Identify which cell holds the provided text, then report its (x, y) central coordinate. 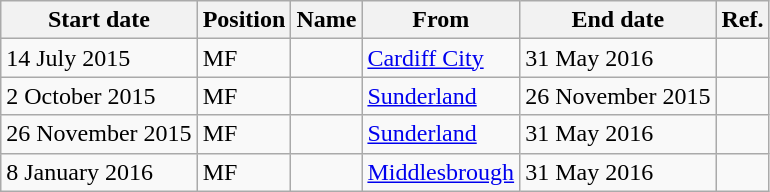
14 July 2015 (99, 58)
Name (326, 20)
Start date (99, 20)
End date (618, 20)
Middlesbrough (441, 172)
From (441, 20)
8 January 2016 (99, 172)
Cardiff City (441, 58)
Position (244, 20)
2 October 2015 (99, 96)
Ref. (742, 20)
